Return (x, y) of the center of cell containing provided text 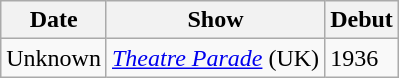
Unknown (54, 58)
Theatre Parade (UK) (215, 58)
Show (215, 20)
Date (54, 20)
Debut (362, 20)
1936 (362, 58)
